Locate the cell with the specified text and output its (X, Y) center coordinate. 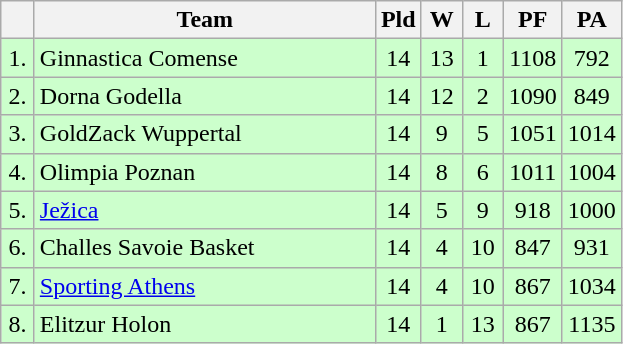
792 (592, 58)
Dorna Godella (204, 96)
12 (442, 96)
Elitzur Holon (204, 324)
3. (18, 134)
847 (532, 248)
1. (18, 58)
Olimpia Poznan (204, 172)
849 (592, 96)
7. (18, 286)
1108 (532, 58)
8. (18, 324)
1034 (592, 286)
5. (18, 210)
6. (18, 248)
Ginnastica Comense (204, 58)
Ježica (204, 210)
W (442, 20)
1090 (532, 96)
1014 (592, 134)
918 (532, 210)
2. (18, 96)
1004 (592, 172)
4. (18, 172)
1051 (532, 134)
1135 (592, 324)
PF (532, 20)
6 (482, 172)
Pld (398, 20)
Sporting Athens (204, 286)
2 (482, 96)
931 (592, 248)
GoldZack Wuppertal (204, 134)
Team (204, 20)
Challes Savoie Basket (204, 248)
L (482, 20)
1000 (592, 210)
PA (592, 20)
8 (442, 172)
1011 (532, 172)
